Detect which cell encompasses the target text, then output its (X, Y) center coordinate. 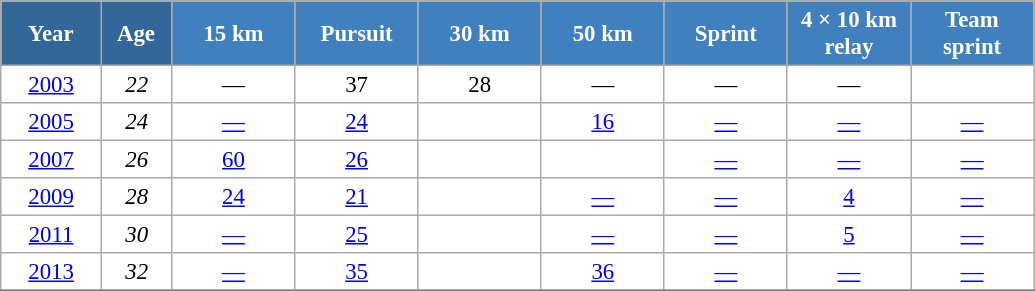
Pursuit (356, 34)
15 km (234, 34)
2011 (52, 235)
2009 (52, 197)
5 (848, 235)
22 (136, 85)
Age (136, 34)
2003 (52, 85)
50 km (602, 34)
Team sprint (972, 34)
4 × 10 km relay (848, 34)
Year (52, 34)
37 (356, 85)
60 (234, 160)
21 (356, 197)
2005 (52, 122)
25 (356, 235)
30 (136, 235)
4 (848, 197)
30 km (480, 34)
2007 (52, 160)
16 (602, 122)
Sprint (726, 34)
